Identify which cell holds the provided text, then report its [X, Y] central coordinate. 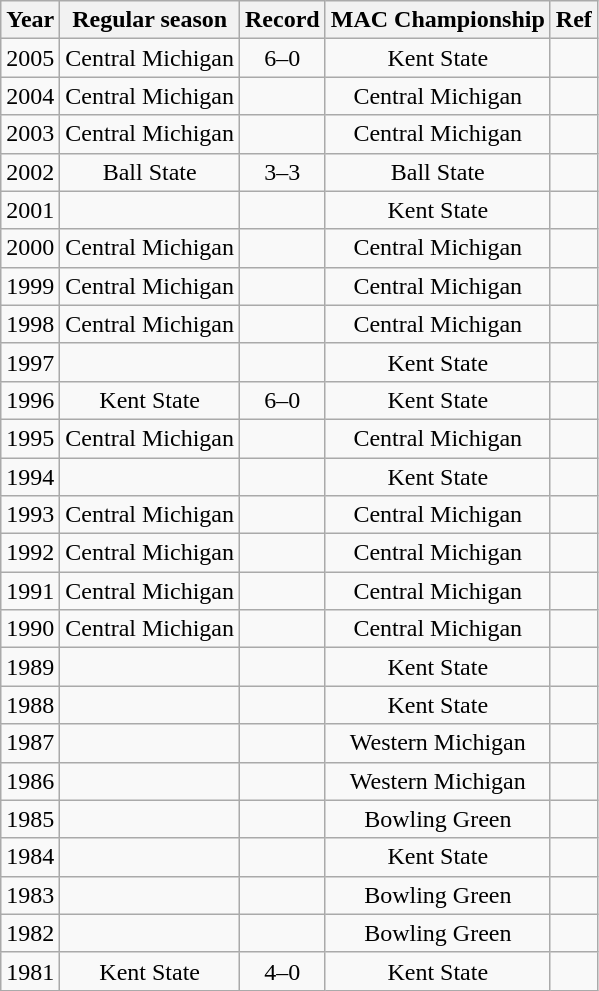
1994 [30, 477]
3–3 [283, 172]
2001 [30, 210]
1986 [30, 781]
2002 [30, 172]
1981 [30, 971]
1988 [30, 705]
Year [30, 20]
2005 [30, 58]
1983 [30, 895]
1990 [30, 629]
2000 [30, 248]
2003 [30, 134]
1996 [30, 400]
Record [283, 20]
2004 [30, 96]
1997 [30, 362]
1998 [30, 324]
1999 [30, 286]
1989 [30, 667]
1995 [30, 438]
4–0 [283, 971]
1984 [30, 857]
1987 [30, 743]
1992 [30, 553]
1982 [30, 933]
1991 [30, 591]
Regular season [150, 20]
Ref [574, 20]
1985 [30, 819]
1993 [30, 515]
MAC Championship [438, 20]
